Extract the [X, Y] coordinate from the center of the cell holding the provided text.  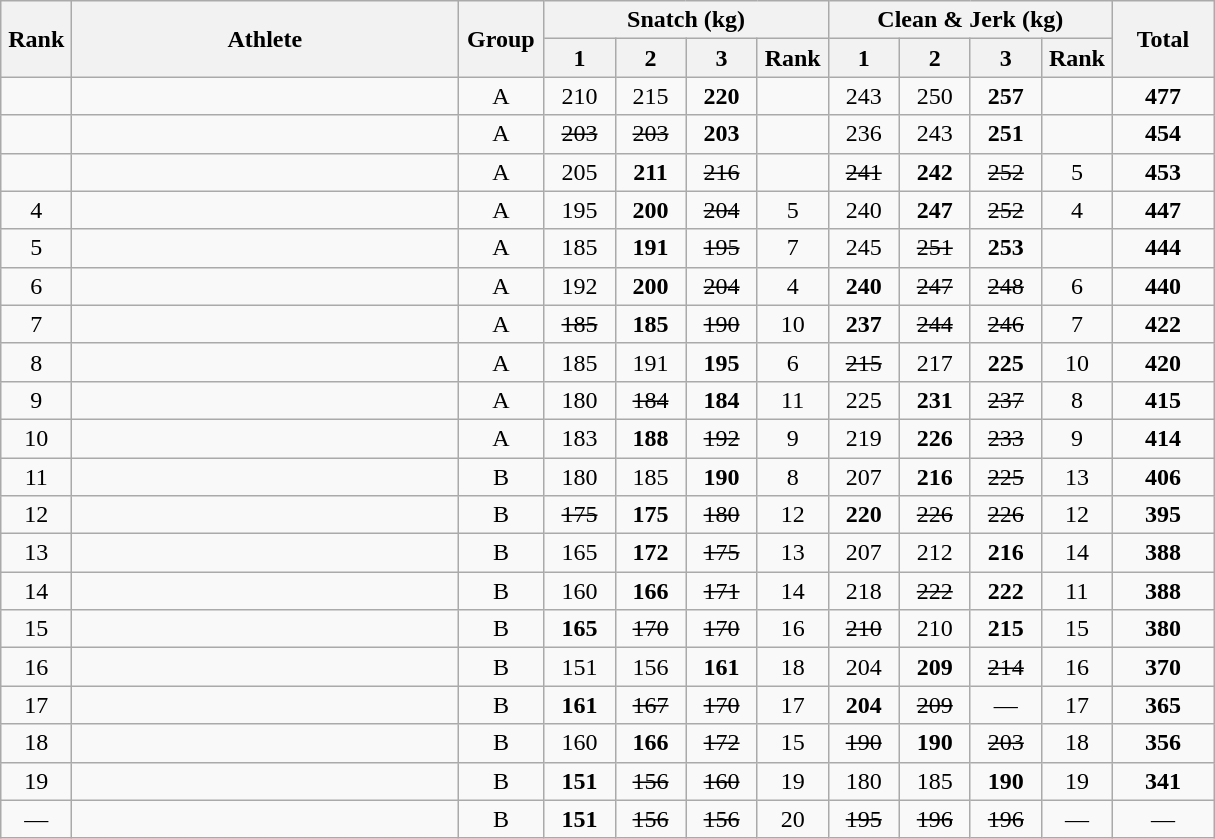
365 [1162, 705]
440 [1162, 286]
242 [934, 172]
406 [1162, 477]
454 [1162, 134]
250 [934, 96]
233 [1006, 438]
205 [580, 172]
395 [1162, 515]
211 [650, 172]
Total [1162, 39]
214 [1006, 667]
380 [1162, 629]
420 [1162, 362]
453 [1162, 172]
444 [1162, 248]
236 [864, 134]
Snatch (kg) [686, 20]
20 [792, 819]
447 [1162, 210]
219 [864, 438]
422 [1162, 324]
370 [1162, 667]
231 [934, 400]
244 [934, 324]
183 [580, 438]
Athlete [265, 39]
167 [650, 705]
218 [864, 591]
171 [722, 591]
356 [1162, 743]
212 [934, 553]
415 [1162, 400]
245 [864, 248]
246 [1006, 324]
248 [1006, 286]
253 [1006, 248]
257 [1006, 96]
Clean & Jerk (kg) [970, 20]
188 [650, 438]
Group [501, 39]
341 [1162, 781]
241 [864, 172]
477 [1162, 96]
217 [934, 362]
414 [1162, 438]
